Scan for the cell matching the given text and deliver its (X, Y) coordinate at center. 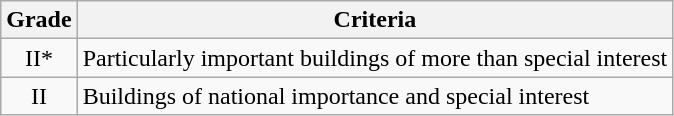
Criteria (375, 20)
II* (39, 58)
Grade (39, 20)
Buildings of national importance and special interest (375, 96)
Particularly important buildings of more than special interest (375, 58)
II (39, 96)
